Detect which cell encompasses the target text, then output its [x, y] center coordinate. 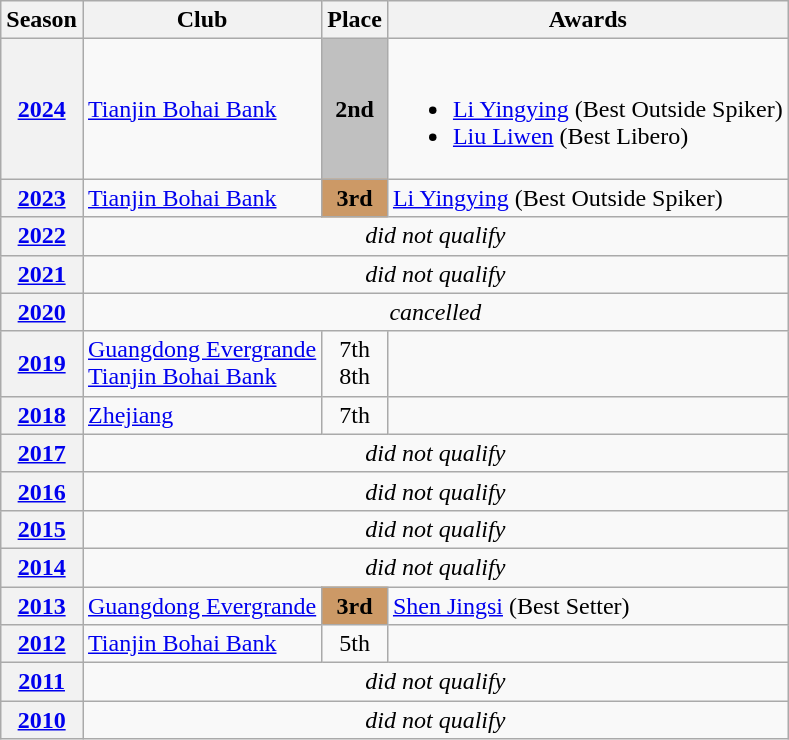
2011 [42, 682]
2016 [42, 491]
2013 [42, 605]
Guangdong Evergrande [202, 605]
2012 [42, 644]
2022 [42, 236]
2018 [42, 415]
2nd [355, 109]
2010 [42, 720]
Club [202, 20]
2024 [42, 109]
7th8th [355, 364]
2023 [42, 198]
2014 [42, 567]
Li Yingying (Best Outside Spiker) Liu Liwen (Best Libero) [588, 109]
Season [42, 20]
Guangdong EvergrandeTianjin Bohai Bank [202, 364]
5th [355, 644]
Li Yingying (Best Outside Spiker) [588, 198]
2020 [42, 312]
2019 [42, 364]
cancelled [435, 312]
2017 [42, 453]
7th [355, 415]
Place [355, 20]
2021 [42, 274]
Awards [588, 20]
Shen Jingsi (Best Setter) [588, 605]
Zhejiang [202, 415]
2015 [42, 529]
